Pinpoint the cell where the given text exists, returning its [x, y] midpoint coordinate. 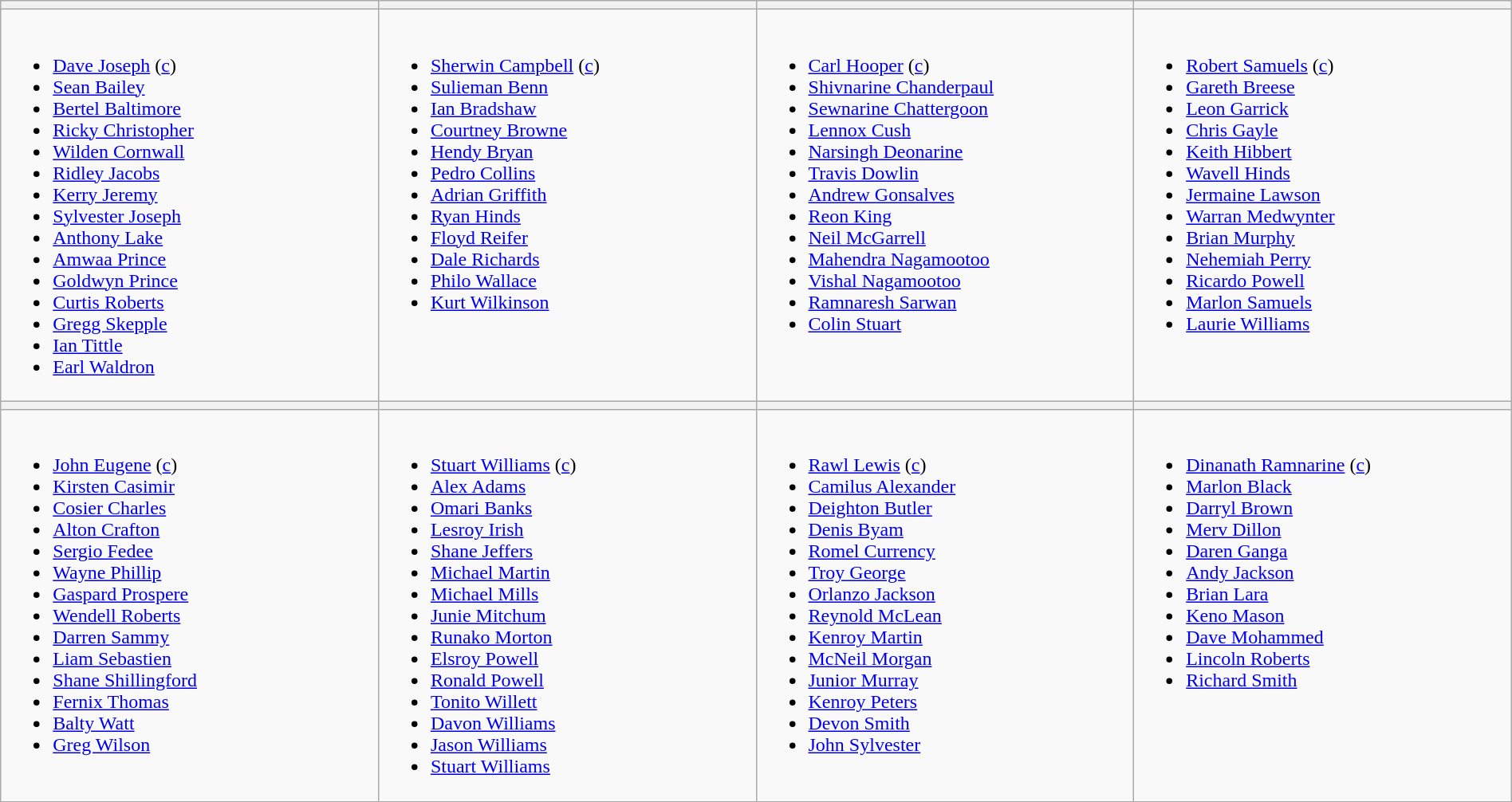
Dinanath Ramnarine (c)Marlon BlackDarryl BrownMerv DillonDaren GangaAndy JacksonBrian LaraKeno MasonDave MohammedLincoln RobertsRichard Smith [1323, 606]
